Find where the given text appears and provide that cell's center as (x, y) coordinate. 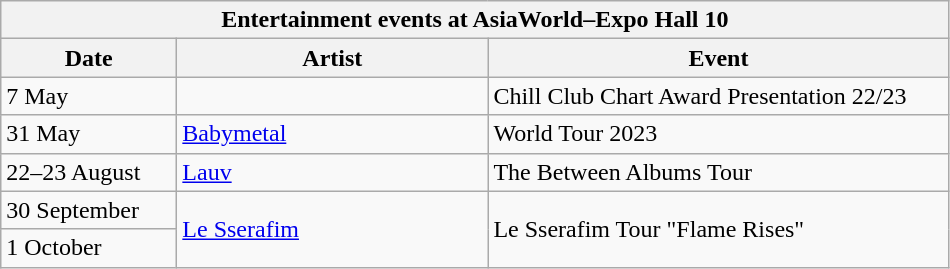
7 May (89, 96)
Entertainment events at AsiaWorld–Expo Hall 10 (475, 20)
Le Sserafim (332, 229)
Babymetal (332, 134)
World Tour 2023 (718, 134)
The Between Albums Tour (718, 172)
Le Sserafim Tour "Flame Rises" (718, 229)
Artist (332, 58)
Event (718, 58)
22–23 August (89, 172)
Lauv (332, 172)
Chill Club Chart Award Presentation 22/23 (718, 96)
1 October (89, 248)
Date (89, 58)
30 September (89, 210)
31 May (89, 134)
